Capture the cell that displays the provided text and extract its (x, y) central coordinate. 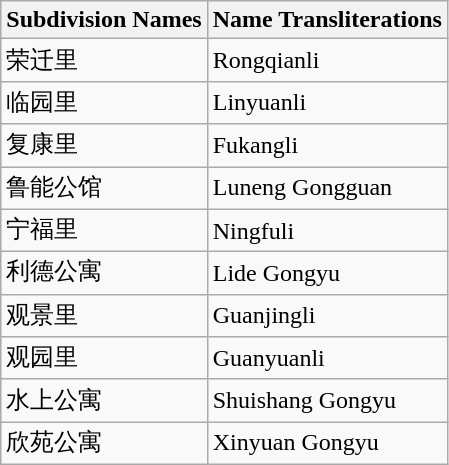
观园里 (104, 358)
Guanjingli (327, 316)
复康里 (104, 146)
Lide Gongyu (327, 274)
Guanyuanli (327, 358)
Name Transliterations (327, 20)
鲁能公馆 (104, 188)
水上公寓 (104, 400)
Subdivision Names (104, 20)
临园里 (104, 102)
Linyuanli (327, 102)
Fukangli (327, 146)
宁福里 (104, 230)
利德公寓 (104, 274)
Xinyuan Gongyu (327, 444)
欣苑公寓 (104, 444)
Rongqianli (327, 60)
Luneng Gongguan (327, 188)
观景里 (104, 316)
Shuishang Gongyu (327, 400)
荣迁里 (104, 60)
Ningfuli (327, 230)
